Scan for the cell matching the given text and deliver its [x, y] coordinate at center. 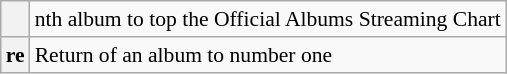
nth album to top the Official Albums Streaming Chart [268, 19]
Return of an album to number one [268, 55]
re [16, 55]
